Return (x, y) of the center of cell containing provided text 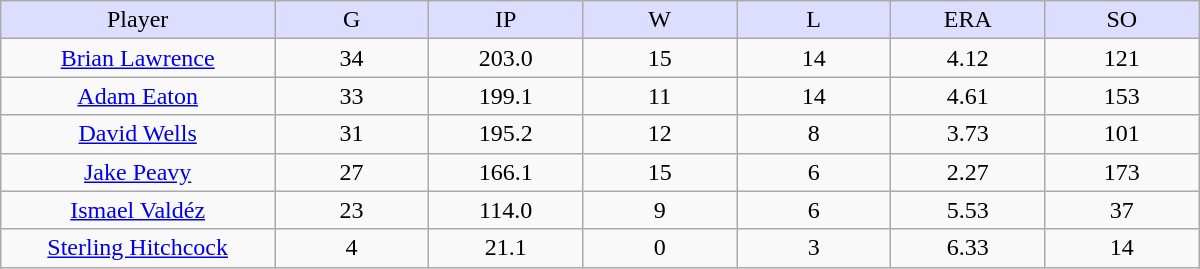
ERA (968, 20)
23 (352, 210)
34 (352, 58)
4 (352, 248)
199.1 (506, 96)
Sterling Hitchcock (138, 248)
195.2 (506, 134)
153 (1122, 96)
3 (814, 248)
5.53 (968, 210)
37 (1122, 210)
4.12 (968, 58)
W (660, 20)
114.0 (506, 210)
Adam Eaton (138, 96)
27 (352, 172)
33 (352, 96)
8 (814, 134)
David Wells (138, 134)
203.0 (506, 58)
11 (660, 96)
IP (506, 20)
Ismael Valdéz (138, 210)
21.1 (506, 248)
2.27 (968, 172)
173 (1122, 172)
12 (660, 134)
Player (138, 20)
6.33 (968, 248)
L (814, 20)
SO (1122, 20)
G (352, 20)
4.61 (968, 96)
31 (352, 134)
166.1 (506, 172)
3.73 (968, 134)
121 (1122, 58)
9 (660, 210)
Jake Peavy (138, 172)
0 (660, 248)
101 (1122, 134)
Brian Lawrence (138, 58)
